Search for the cell housing the specified text and yield its (X, Y) center coordinate. 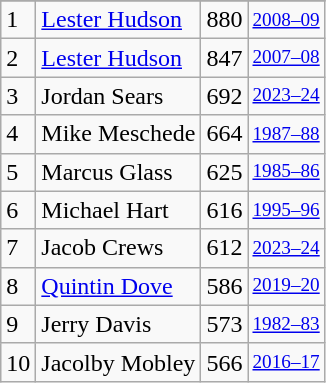
2008–09 (286, 20)
2007–08 (286, 58)
1987–88 (286, 134)
Michael Hart (118, 210)
3 (18, 96)
4 (18, 134)
9 (18, 324)
847 (224, 58)
880 (224, 20)
10 (18, 362)
2019–20 (286, 286)
625 (224, 172)
1982–83 (286, 324)
2016–17 (286, 362)
2 (18, 58)
Marcus Glass (118, 172)
Jacolby Mobley (118, 362)
612 (224, 248)
6 (18, 210)
7 (18, 248)
664 (224, 134)
573 (224, 324)
1 (18, 20)
Jordan Sears (118, 96)
1985–86 (286, 172)
616 (224, 210)
5 (18, 172)
Quintin Dove (118, 286)
Jacob Crews (118, 248)
Jerry Davis (118, 324)
566 (224, 362)
Mike Meschede (118, 134)
8 (18, 286)
1995–96 (286, 210)
692 (224, 96)
586 (224, 286)
